Locate the cell with the specified text and output its [x, y] center coordinate. 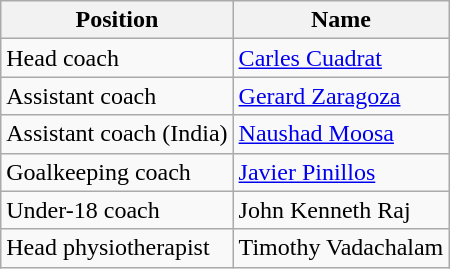
Head physiotherapist [117, 248]
Assistant coach (India) [117, 134]
Naushad Moosa [341, 134]
Assistant coach [117, 96]
Under-18 coach [117, 210]
John Kenneth Raj [341, 210]
Javier Pinillos [341, 172]
Gerard Zaragoza [341, 96]
Timothy Vadachalam [341, 248]
Carles Cuadrat [341, 58]
Name [341, 20]
Position [117, 20]
Head coach [117, 58]
Goalkeeping coach [117, 172]
